Extract the [X, Y] coordinate from the center of the cell holding the provided text.  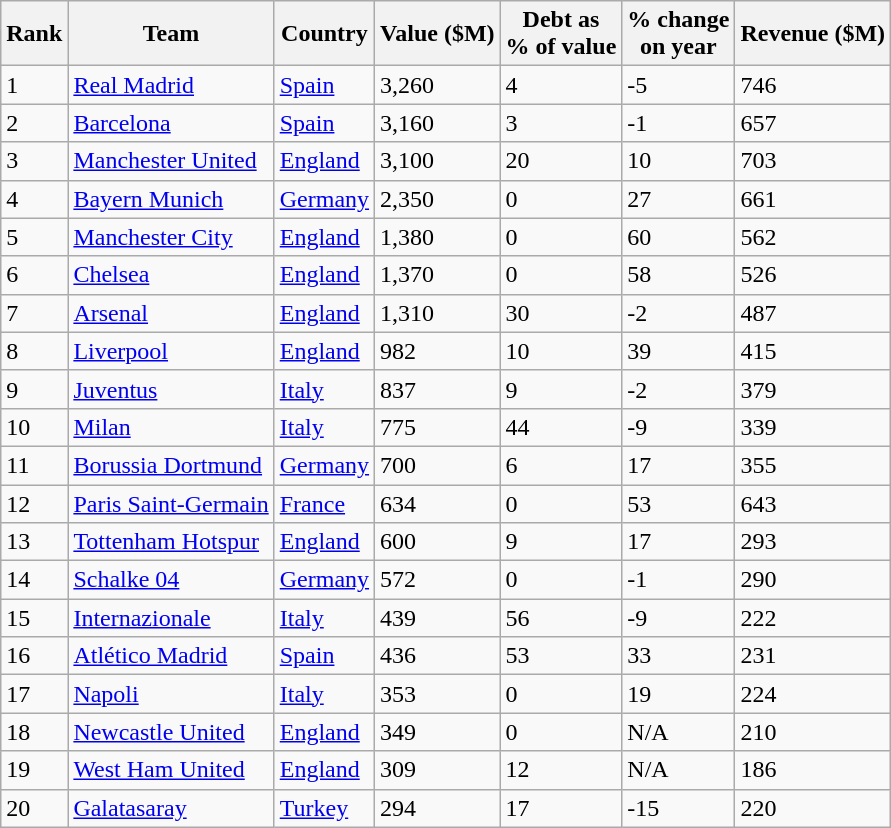
231 [813, 656]
15 [34, 618]
703 [813, 161]
56 [561, 618]
Schalke 04 [171, 580]
Manchester City [171, 237]
2,350 [438, 199]
Milan [171, 427]
2 [34, 123]
309 [438, 770]
210 [813, 732]
186 [813, 770]
58 [678, 275]
Value ($M) [438, 34]
Revenue ($M) [813, 34]
436 [438, 656]
Debt as% of value [561, 34]
294 [438, 808]
-5 [678, 85]
Manchester United [171, 161]
355 [813, 465]
837 [438, 389]
220 [813, 808]
5 [34, 237]
222 [813, 618]
224 [813, 694]
Paris Saint-Germain [171, 503]
7 [34, 313]
13 [34, 542]
746 [813, 85]
27 [678, 199]
3,160 [438, 123]
415 [813, 351]
Chelsea [171, 275]
982 [438, 351]
Galatasaray [171, 808]
Country [324, 34]
-15 [678, 808]
657 [813, 123]
353 [438, 694]
44 [561, 427]
339 [813, 427]
60 [678, 237]
572 [438, 580]
1,380 [438, 237]
Real Madrid [171, 85]
France [324, 503]
30 [561, 313]
634 [438, 503]
487 [813, 313]
8 [34, 351]
Bayern Munich [171, 199]
661 [813, 199]
Barcelona [171, 123]
526 [813, 275]
3,260 [438, 85]
600 [438, 542]
Rank [34, 34]
18 [34, 732]
Tottenham Hotspur [171, 542]
1,370 [438, 275]
562 [813, 237]
39 [678, 351]
293 [813, 542]
700 [438, 465]
1 [34, 85]
16 [34, 656]
33 [678, 656]
Liverpool [171, 351]
643 [813, 503]
349 [438, 732]
Internazionale [171, 618]
Borussia Dortmund [171, 465]
Atlético Madrid [171, 656]
1,310 [438, 313]
379 [813, 389]
11 [34, 465]
290 [813, 580]
% changeon year [678, 34]
439 [438, 618]
Team [171, 34]
West Ham United [171, 770]
Napoli [171, 694]
Juventus [171, 389]
Turkey [324, 808]
Newcastle United [171, 732]
775 [438, 427]
Arsenal [171, 313]
14 [34, 580]
3,100 [438, 161]
